Capture the cell that displays the provided text and extract its [X, Y] central coordinate. 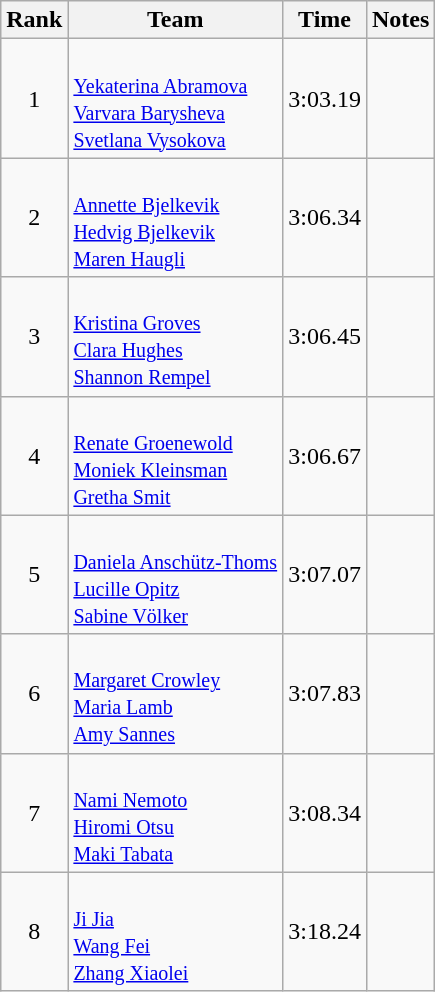
3:03.19 [325, 98]
3:07.07 [325, 574]
3:06.67 [325, 456]
Yekaterina AbramovaVarvara BaryshevaSvetlana Vysokova [176, 98]
Annette BjelkevikHedvig BjelkevikMaren Haugli [176, 218]
Rank [34, 20]
Time [325, 20]
1 [34, 98]
3:18.24 [325, 932]
3:08.34 [325, 812]
Notes [400, 20]
5 [34, 574]
8 [34, 932]
Ji JiaWang FeiZhang Xiaolei [176, 932]
Kristina GrovesClara HughesShannon Rempel [176, 336]
Daniela Anschütz-ThomsLucille OpitzSabine Völker [176, 574]
3:06.45 [325, 336]
3:06.34 [325, 218]
6 [34, 694]
Nami NemotoHiromi OtsuMaki Tabata [176, 812]
7 [34, 812]
4 [34, 456]
Margaret CrowleyMaria LambAmy Sannes [176, 694]
3:07.83 [325, 694]
Team [176, 20]
Renate GroenewoldMoniek KleinsmanGretha Smit [176, 456]
3 [34, 336]
2 [34, 218]
